Locate the cell with the specified text and output its (X, Y) center coordinate. 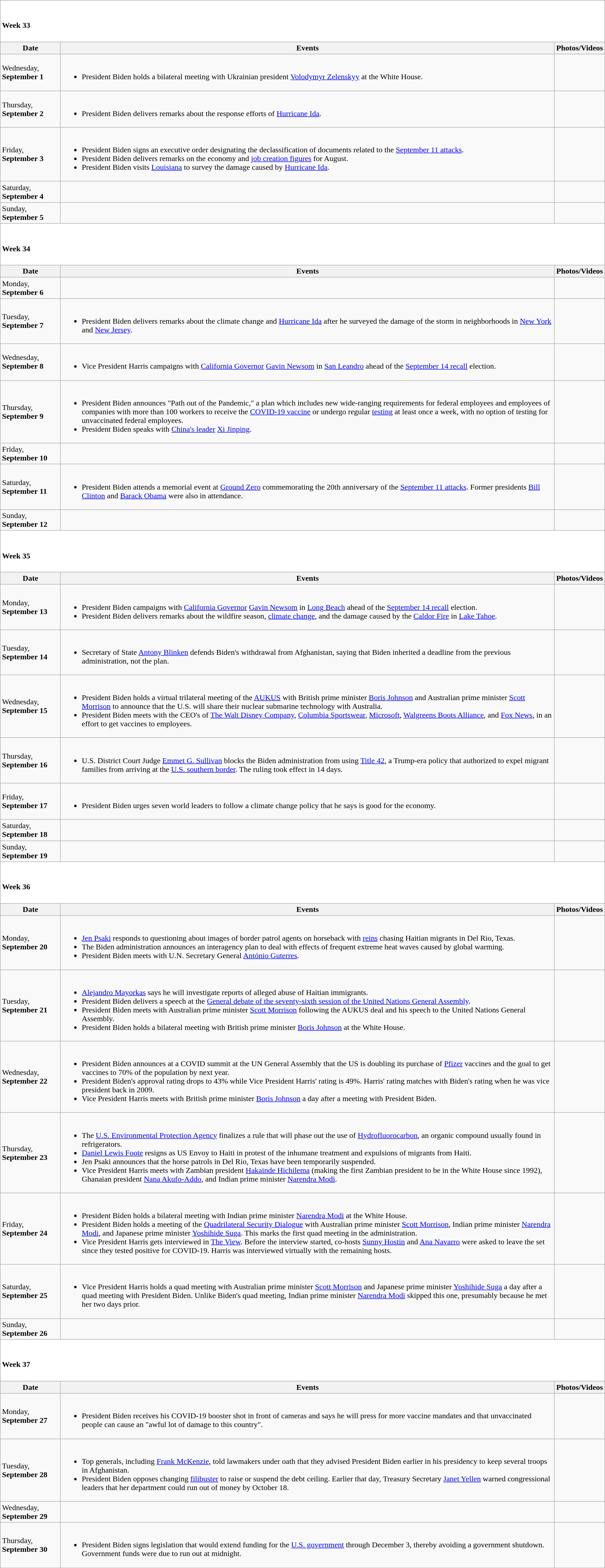
Wednesday, September 22 (30, 1077)
Thursday, September 2 (30, 109)
Sunday, September 5 (30, 213)
President Biden urges seven world leaders to follow a climate change policy that he says is good for the economy. (307, 801)
Wednesday, September 8 (30, 362)
Wednesday, September 15 (30, 706)
Tuesday, September 21 (30, 1006)
Vice President Harris campaigns with California Governor Gavin Newsom in San Leandro ahead of the September 14 recall election. (307, 362)
Wednesday, September 29 (30, 1512)
Tuesday, September 14 (30, 652)
Friday, September 3 (30, 155)
President Biden holds a bilateral meeting with Ukrainian president Volodymyr Zelenskyy at the White House. (307, 72)
Week 34 (302, 244)
Monday, September 27 (30, 1416)
Sunday, September 12 (30, 520)
Week 37 (302, 1360)
Saturday, September 11 (30, 487)
Thursday, September 16 (30, 760)
Thursday, September 23 (30, 1153)
Monday, September 13 (30, 607)
Thursday, September 9 (30, 412)
Wednesday, September 1 (30, 72)
Friday, September 17 (30, 801)
Friday, September 24 (30, 1229)
Monday, September 6 (30, 288)
Monday, September 20 (30, 943)
Friday, September 10 (30, 453)
Saturday, September 4 (30, 192)
Sunday, September 26 (30, 1329)
Week 33 (302, 21)
Saturday, September 18 (30, 830)
Week 36 (302, 883)
Tuesday, September 7 (30, 321)
Week 35 (302, 551)
Thursday, September 30 (30, 1545)
President Biden delivers remarks about the response efforts of Hurricane Ida. (307, 109)
Tuesday, September 28 (30, 1470)
Sunday, September 19 (30, 851)
Saturday, September 25 (30, 1292)
